From the cell containing the given text, extract its center point as [x, y] coordinate. 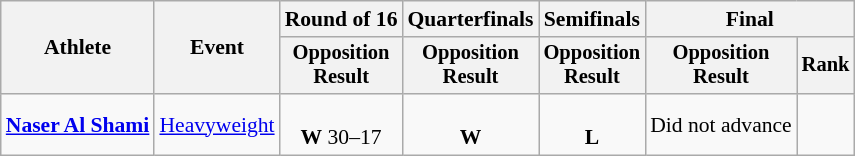
Heavyweight [216, 124]
L [592, 124]
Did not advance [721, 124]
Rank [826, 66]
Athlete [78, 48]
Quarterfinals [471, 19]
Round of 16 [342, 19]
W [471, 124]
Event [216, 48]
Naser Al Shami [78, 124]
Final [750, 19]
W 30–17 [342, 124]
Semifinals [592, 19]
